Return [X, Y] of the center of cell containing provided text 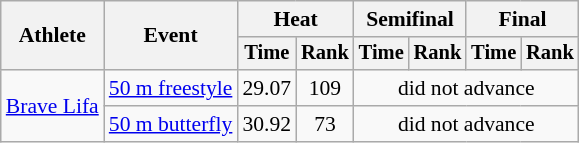
Semifinal [410, 19]
Heat [295, 19]
Event [171, 36]
Brave Lifa [52, 106]
50 m butterfly [171, 124]
30.92 [266, 124]
29.07 [266, 88]
50 m freestyle [171, 88]
73 [325, 124]
109 [325, 88]
Athlete [52, 36]
Final [522, 19]
